Extract the [x, y] coordinate from the center of the cell holding the provided text.  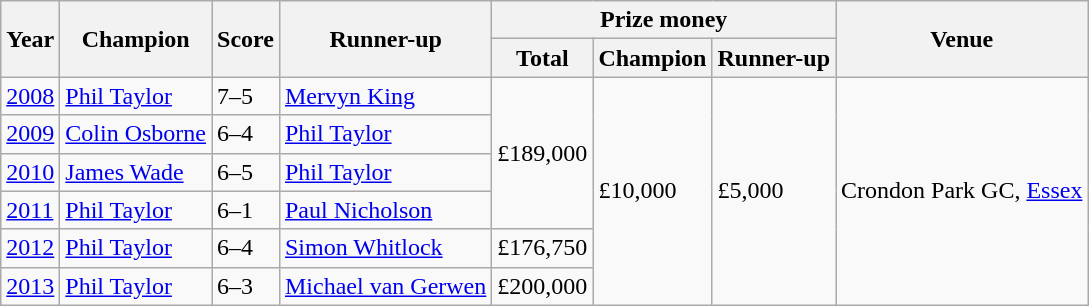
Mervyn King [385, 96]
Colin Osborne [136, 134]
6–1 [246, 210]
Prize money [664, 20]
Total [542, 58]
Simon Whitlock [385, 248]
2008 [30, 96]
£10,000 [652, 191]
Year [30, 39]
2010 [30, 172]
£200,000 [542, 286]
2013 [30, 286]
Venue [962, 39]
2011 [30, 210]
2009 [30, 134]
Crondon Park GC, Essex [962, 191]
6–3 [246, 286]
£176,750 [542, 248]
Michael van Gerwen [385, 286]
£189,000 [542, 153]
Score [246, 39]
Paul Nicholson [385, 210]
£5,000 [774, 191]
7–5 [246, 96]
James Wade [136, 172]
2012 [30, 248]
6–5 [246, 172]
